Find where the given text appears and provide that cell's center as [x, y] coordinate. 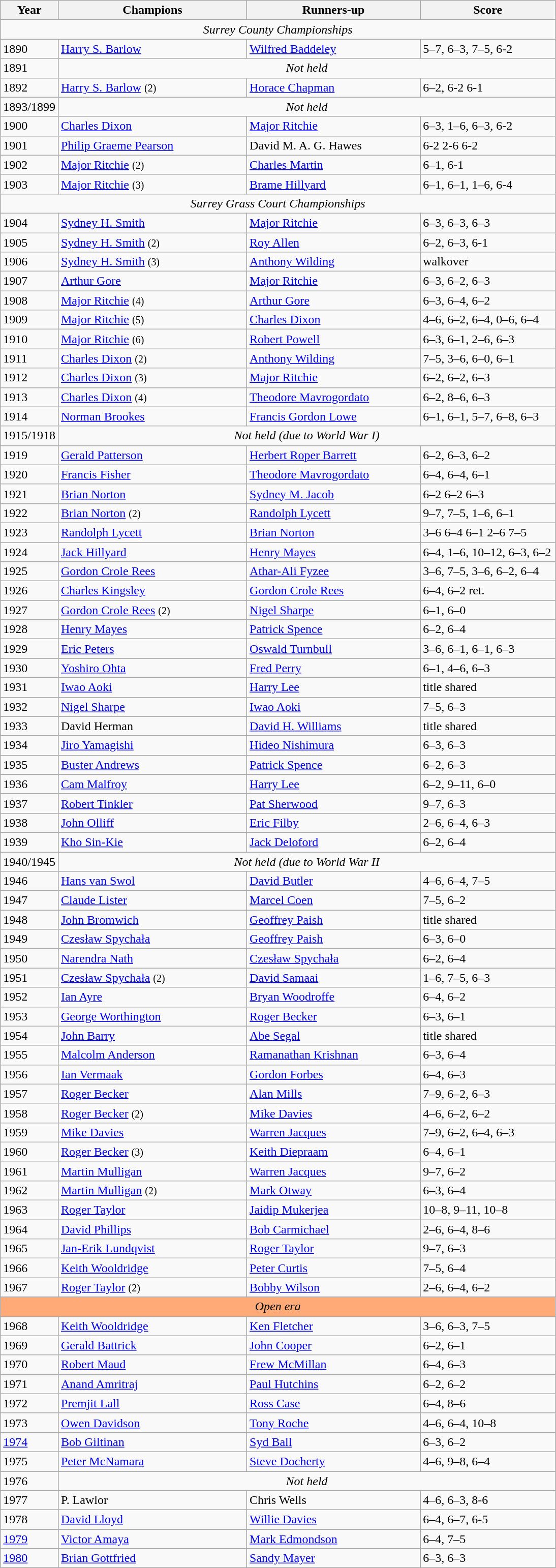
Buster Andrews [152, 765]
Syd Ball [333, 1442]
Martin Mulligan [152, 1171]
6–2, 6-2 6-1 [488, 87]
6–3, 6–4, 6–2 [488, 300]
1900 [29, 126]
Bob Carmichael [333, 1229]
1954 [29, 1036]
Claude Lister [152, 900]
Jiro Yamagishi [152, 745]
Robert Tinkler [152, 803]
Charles Dixon (2) [152, 358]
1965 [29, 1249]
Steve Docherty [333, 1461]
7–5, 6–3 [488, 707]
6–3, 1–6, 6–3, 6-2 [488, 126]
Sydney H. Smith (2) [152, 243]
6–1, 6-1 [488, 165]
1926 [29, 591]
1927 [29, 610]
1953 [29, 1016]
6–4, 6–4, 6–1 [488, 474]
Mark Otway [333, 1191]
3–6, 6–3, 7–5 [488, 1326]
Frew McMillan [333, 1365]
1891 [29, 68]
Roger Becker (3) [152, 1152]
Gordon Crole Rees (2) [152, 610]
Year [29, 10]
Martin Mulligan (2) [152, 1191]
6–2 6–2 6–3 [488, 494]
6–1, 6–1, 5–7, 6–8, 6–3 [488, 416]
Norman Brookes [152, 416]
6–2, 9–11, 6–0 [488, 784]
Bryan Woodroffe [333, 997]
1908 [29, 300]
1969 [29, 1345]
7–5, 6–2 [488, 900]
1955 [29, 1055]
6–4, 6–7, 6-5 [488, 1520]
9–7, 6–2 [488, 1171]
1973 [29, 1423]
Eric Filby [333, 823]
Philip Graeme Pearson [152, 145]
Paul Hutchins [333, 1384]
Robert Maud [152, 1365]
1974 [29, 1442]
1963 [29, 1210]
Jack Deloford [333, 842]
Wilfred Baddeley [333, 49]
David Herman [152, 726]
Open era [278, 1307]
1892 [29, 87]
Ian Vermaak [152, 1074]
Peter Curtis [333, 1268]
1979 [29, 1539]
Ross Case [333, 1403]
6–1, 4–6, 6–3 [488, 668]
Peter McNamara [152, 1461]
David Samaai [333, 978]
1978 [29, 1520]
2–6, 6–4, 6–3 [488, 823]
4–6, 9–8, 6–4 [488, 1461]
Bobby Wilson [333, 1287]
1960 [29, 1152]
Brame Hillyard [333, 184]
6–2, 6–1 [488, 1345]
Athar-Ali Fyzee [333, 571]
Gerald Battrick [152, 1345]
Charles Dixon (4) [152, 397]
1912 [29, 378]
Mark Edmondson [333, 1539]
2–6, 6–4, 8–6 [488, 1229]
Major Ritchie (6) [152, 339]
6–1, 6–1, 1–6, 6-4 [488, 184]
3–6 6–4 6–1 2–6 7–5 [488, 532]
Tony Roche [333, 1423]
Sydney H. Smith [152, 223]
1938 [29, 823]
1919 [29, 455]
George Worthington [152, 1016]
David M. A. G. Hawes [333, 145]
1976 [29, 1481]
1931 [29, 687]
7–9, 6–2, 6–3 [488, 1094]
Roy Allen [333, 243]
1904 [29, 223]
1936 [29, 784]
Harry S. Barlow (2) [152, 87]
3–6, 7–5, 3–6, 6–2, 6–4 [488, 571]
1903 [29, 184]
Major Ritchie (4) [152, 300]
Jan-Erik Lundqvist [152, 1249]
6–2, 6–3, 6–2 [488, 455]
Horace Chapman [333, 87]
4–6, 6–2, 6–2 [488, 1113]
6–3, 6–2 [488, 1442]
Ken Fletcher [333, 1326]
Ramanathan Krishnan [333, 1055]
Not held (due to World War II [306, 862]
Czesław Spychała (2) [152, 978]
1975 [29, 1461]
Owen Davidson [152, 1423]
1962 [29, 1191]
1940/1945 [29, 862]
Brian Gottfried [152, 1558]
Surrey Grass Court Championships [278, 203]
Premjit Lall [152, 1403]
Surrey County Championships [278, 29]
6–2, 8–6, 6–3 [488, 397]
Gerald Patterson [152, 455]
Francis Gordon Lowe [333, 416]
1977 [29, 1500]
Roger Taylor (2) [152, 1287]
1928 [29, 629]
Brian Norton (2) [152, 513]
1915/1918 [29, 436]
Harry S. Barlow [152, 49]
John Bromwich [152, 920]
Charles Dixon (3) [152, 378]
1920 [29, 474]
7–9, 6–2, 6–4, 6–3 [488, 1132]
1951 [29, 978]
Major Ritchie (3) [152, 184]
6–3, 6–1, 2–6, 6–3 [488, 339]
Robert Powell [333, 339]
4–6, 6–4, 7–5 [488, 881]
6-2 2-6 6-2 [488, 145]
Sydney H. Smith (3) [152, 262]
Fred Perry [333, 668]
6–4, 6–1 [488, 1152]
10–8, 9–11, 10–8 [488, 1210]
1890 [29, 49]
1932 [29, 707]
1911 [29, 358]
1970 [29, 1365]
Marcel Coen [333, 900]
1914 [29, 416]
6–2, 6–3 [488, 765]
1913 [29, 397]
Narendra Nath [152, 958]
Jaidip Mukerjea [333, 1210]
Herbert Roper Barrett [333, 455]
Score [488, 10]
6–2, 6–2 [488, 1384]
Yoshiro Ohta [152, 668]
Malcolm Anderson [152, 1055]
1948 [29, 920]
1921 [29, 494]
1922 [29, 513]
4–6, 6–2, 6–4, 0–6, 6–4 [488, 320]
1937 [29, 803]
Ian Ayre [152, 997]
3–6, 6–1, 6–1, 6–3 [488, 649]
1946 [29, 881]
Pat Sherwood [333, 803]
1925 [29, 571]
1902 [29, 165]
1935 [29, 765]
1966 [29, 1268]
Keith Diepraam [333, 1152]
1907 [29, 281]
Bob Giltinan [152, 1442]
1971 [29, 1384]
1961 [29, 1171]
1929 [29, 649]
Cam Malfroy [152, 784]
6–4, 7–5 [488, 1539]
Champions [152, 10]
Anand Amritraj [152, 1384]
7–5, 3–6, 6–0, 6–1 [488, 358]
Not held (due to World War I) [306, 436]
Sandy Mayer [333, 1558]
6–4, 8–6 [488, 1403]
David Phillips [152, 1229]
Chris Wells [333, 1500]
6–4, 1–6, 10–12, 6–3, 6–2 [488, 552]
Runners-up [333, 10]
John Barry [152, 1036]
Eric Peters [152, 649]
David H. Williams [333, 726]
9–7, 7–5, 1–6, 6–1 [488, 513]
P. Lawlor [152, 1500]
4–6, 6–3, 8-6 [488, 1500]
1933 [29, 726]
Major Ritchie (5) [152, 320]
1909 [29, 320]
Charles Martin [333, 165]
David Butler [333, 881]
1901 [29, 145]
Alan Mills [333, 1094]
1949 [29, 939]
1964 [29, 1229]
Kho Sin-Kie [152, 842]
Oswald Turnbull [333, 649]
Francis Fisher [152, 474]
Sydney M. Jacob [333, 494]
1958 [29, 1113]
6–3, 6–1 [488, 1016]
4–6, 6–4, 10–8 [488, 1423]
Willie Davies [333, 1520]
1947 [29, 900]
6–4, 6–2 [488, 997]
1905 [29, 243]
1950 [29, 958]
1934 [29, 745]
1980 [29, 1558]
1959 [29, 1132]
Victor Amaya [152, 1539]
1924 [29, 552]
Hans van Swol [152, 881]
1939 [29, 842]
6–1, 6–0 [488, 610]
David Lloyd [152, 1520]
6–2, 6–2, 6–3 [488, 378]
Jack Hillyard [152, 552]
2–6, 6–4, 6–2 [488, 1287]
Hideo Nishimura [333, 745]
6–2, 6–3, 6-1 [488, 243]
1893/1899 [29, 107]
7–5, 6–4 [488, 1268]
6–3, 6–3, 6–3 [488, 223]
5–7, 6–3, 7–5, 6-2 [488, 49]
6–3, 6–0 [488, 939]
1967 [29, 1287]
John Olliff [152, 823]
1957 [29, 1094]
1968 [29, 1326]
6–3, 6–2, 6–3 [488, 281]
Charles Kingsley [152, 591]
Roger Becker (2) [152, 1113]
Abe Segal [333, 1036]
1972 [29, 1403]
6–4, 6–2 ret. [488, 591]
1956 [29, 1074]
1923 [29, 532]
Gordon Forbes [333, 1074]
1910 [29, 339]
Major Ritchie (2) [152, 165]
1930 [29, 668]
1906 [29, 262]
walkover [488, 262]
1–6, 7–5, 6–3 [488, 978]
John Cooper [333, 1345]
1952 [29, 997]
